Extract the (X, Y) coordinate from the center of the cell holding the provided text.  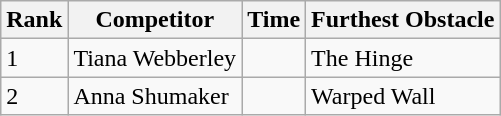
Warped Wall (403, 96)
Anna Shumaker (155, 96)
1 (34, 58)
2 (34, 96)
Rank (34, 20)
The Hinge (403, 58)
Competitor (155, 20)
Time (274, 20)
Tiana Webberley (155, 58)
Furthest Obstacle (403, 20)
